Output the [x, y] coordinate of the center of the cell containing the given text.  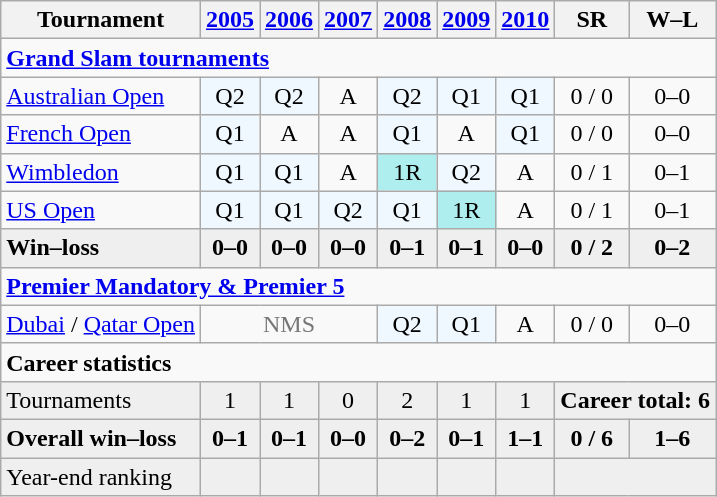
Wimbledon [101, 172]
0 [348, 400]
0 / 2 [592, 248]
Win–loss [101, 248]
SR [592, 20]
0 / 6 [592, 438]
2005 [230, 20]
Tournament [101, 20]
1–1 [526, 438]
Career statistics [358, 362]
2010 [526, 20]
Overall win–loss [101, 438]
Tournaments [101, 400]
Year-end ranking [101, 477]
Premier Mandatory & Premier 5 [358, 286]
2009 [466, 20]
NMS [288, 324]
US Open [101, 210]
2006 [290, 20]
1–6 [672, 438]
2007 [348, 20]
Career total: 6 [636, 400]
W–L [672, 20]
Dubai / Qatar Open [101, 324]
Grand Slam tournaments [358, 58]
French Open [101, 134]
2 [408, 400]
2008 [408, 20]
Australian Open [101, 96]
